Return (X, Y) of the center of cell containing provided text 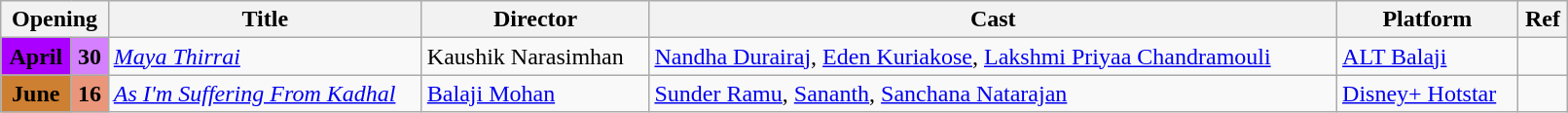
Title (265, 19)
Director (535, 19)
Cast (993, 19)
Kaushik Narasimhan (535, 56)
Balaji Mohan (535, 94)
June (36, 94)
April (36, 56)
ALT Balaji (1428, 56)
Sunder Ramu, Sananth, Sanchana Natarajan (993, 94)
Opening (55, 19)
30 (90, 56)
Platform (1428, 19)
16 (90, 94)
Disney+ Hotstar (1428, 94)
Maya Thirrai (265, 56)
As I'm Suffering From Kadhal (265, 94)
Ref (1543, 19)
Nandha Durairaj, Eden Kuriakose, Lakshmi Priyaa Chandramouli (993, 56)
